From the cell containing the given text, extract its center point as (X, Y) coordinate. 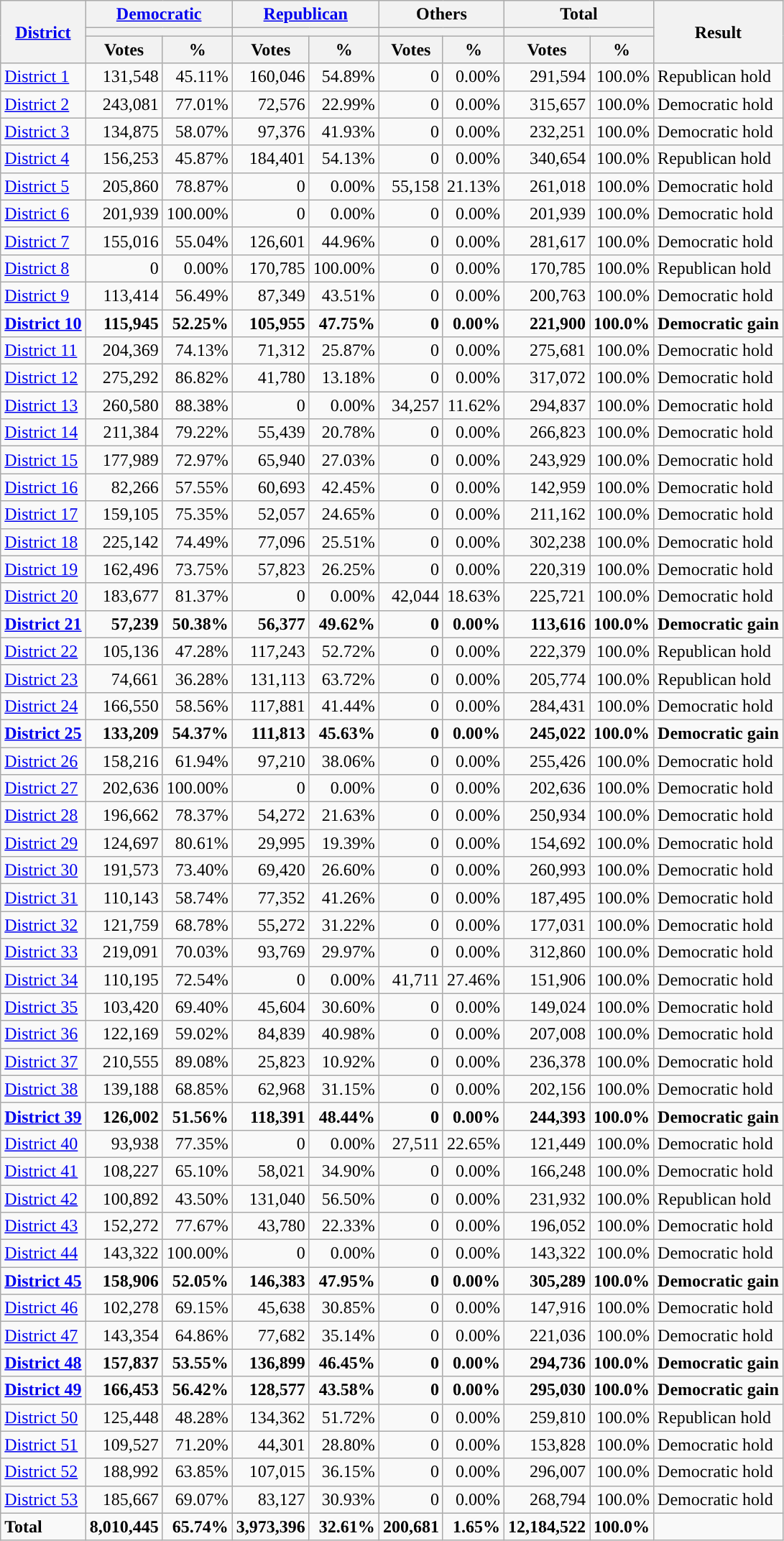
55.04% (197, 241)
29,995 (270, 843)
305,289 (546, 1281)
61.94% (197, 761)
107,015 (270, 1472)
68.78% (197, 925)
45.87% (197, 159)
71,312 (270, 351)
57.55% (197, 487)
185,667 (124, 1499)
154,692 (546, 843)
Republican (305, 14)
210,555 (124, 1062)
District 19 (43, 569)
60,693 (270, 487)
102,278 (124, 1308)
1.65% (473, 1527)
31.22% (343, 925)
103,420 (124, 1007)
District 30 (43, 870)
71.20% (197, 1445)
19.39% (343, 843)
District 26 (43, 761)
111,813 (270, 733)
84,839 (270, 1034)
183,677 (124, 597)
177,031 (546, 925)
24.65% (343, 515)
177,989 (124, 460)
160,046 (270, 77)
155,016 (124, 241)
340,654 (546, 159)
220,319 (546, 569)
25,823 (270, 1062)
74.49% (197, 542)
District 15 (43, 460)
41,711 (411, 980)
312,860 (546, 952)
46.45% (343, 1363)
122,169 (124, 1034)
29.97% (343, 952)
41.44% (343, 706)
126,601 (270, 241)
47.75% (343, 323)
121,759 (124, 925)
25.51% (343, 542)
211,384 (124, 433)
315,657 (546, 104)
59.02% (197, 1034)
56.49% (197, 295)
District 24 (43, 706)
88.38% (197, 405)
35.14% (343, 1335)
205,860 (124, 186)
143,354 (124, 1335)
77,096 (270, 542)
152,272 (124, 1226)
57,239 (124, 624)
District 22 (43, 651)
District 36 (43, 1034)
55,272 (270, 925)
28.80% (343, 1445)
77,682 (270, 1335)
District 5 (43, 186)
District (43, 32)
124,697 (124, 843)
73.75% (197, 569)
District 47 (43, 1335)
110,195 (124, 980)
District 16 (43, 487)
153,828 (546, 1445)
District 12 (43, 378)
26.25% (343, 569)
District 11 (43, 351)
200,681 (411, 1527)
284,431 (546, 706)
43,780 (270, 1226)
District 2 (43, 104)
97,376 (270, 132)
231,932 (546, 1198)
125,448 (124, 1417)
105,955 (270, 323)
136,899 (270, 1363)
41.93% (343, 132)
58,021 (270, 1171)
District 43 (43, 1226)
65.10% (197, 1171)
281,617 (546, 241)
30.85% (343, 1308)
131,040 (270, 1198)
District 50 (43, 1417)
295,030 (546, 1390)
10.92% (343, 1062)
22.33% (343, 1226)
134,362 (270, 1417)
243,081 (124, 104)
55,158 (411, 186)
District 31 (43, 898)
166,550 (124, 706)
30.60% (343, 1007)
244,393 (546, 1116)
48.28% (197, 1417)
81.37% (197, 597)
District 37 (43, 1062)
78.87% (197, 186)
26.60% (343, 870)
196,662 (124, 816)
District 25 (43, 733)
74,661 (124, 678)
District 52 (43, 1472)
158,906 (124, 1281)
21.63% (343, 816)
25.87% (343, 351)
131,548 (124, 77)
131,113 (270, 678)
District 14 (43, 433)
275,292 (124, 378)
221,900 (546, 323)
District 41 (43, 1171)
211,162 (546, 515)
District 29 (43, 843)
69.07% (197, 1499)
162,496 (124, 569)
20.78% (343, 433)
69.15% (197, 1308)
139,188 (124, 1089)
52.72% (343, 651)
261,018 (546, 186)
70.03% (197, 952)
45.63% (343, 733)
27,511 (411, 1144)
196,052 (546, 1226)
72,576 (270, 104)
54.37% (197, 733)
36.15% (343, 1472)
83,127 (270, 1499)
54.13% (343, 159)
77.01% (197, 104)
51.72% (343, 1417)
District 33 (43, 952)
District 48 (43, 1363)
District 28 (43, 816)
157,837 (124, 1363)
110,143 (124, 898)
158,216 (124, 761)
72.54% (197, 980)
District 39 (43, 1116)
225,142 (124, 542)
District 27 (43, 788)
52.25% (197, 323)
222,379 (546, 651)
Others (441, 14)
221,036 (546, 1335)
44.96% (343, 241)
115,945 (124, 323)
47.28% (197, 651)
146,383 (270, 1281)
District 35 (43, 1007)
219,091 (124, 952)
128,577 (270, 1390)
232,251 (546, 132)
District 13 (43, 405)
255,426 (546, 761)
80.61% (197, 843)
48.44% (343, 1116)
43.51% (343, 295)
District 32 (43, 925)
113,414 (124, 295)
District 49 (43, 1390)
41.26% (343, 898)
73.40% (197, 870)
225,721 (546, 597)
41,780 (270, 378)
District 53 (43, 1499)
202,156 (546, 1089)
58.07% (197, 132)
113,616 (546, 624)
55,439 (270, 433)
275,681 (546, 351)
51.56% (197, 1116)
42,044 (411, 597)
159,105 (124, 515)
Result (719, 32)
121,449 (546, 1144)
34.90% (343, 1171)
27.46% (473, 980)
118,391 (270, 1116)
294,736 (546, 1363)
District 42 (43, 1198)
District 40 (43, 1144)
82,266 (124, 487)
259,810 (546, 1417)
75.35% (197, 515)
65,940 (270, 460)
43.58% (343, 1390)
166,248 (546, 1171)
117,243 (270, 651)
12,184,522 (546, 1527)
126,002 (124, 1116)
District 45 (43, 1281)
243,929 (546, 460)
District 18 (43, 542)
22.65% (473, 1144)
45,604 (270, 1007)
87,349 (270, 295)
3,973,396 (270, 1527)
27.03% (343, 460)
142,959 (546, 487)
52,057 (270, 515)
191,573 (124, 870)
72.97% (197, 460)
54,272 (270, 816)
18.63% (473, 597)
149,024 (546, 1007)
54.89% (343, 77)
89.08% (197, 1062)
69,420 (270, 870)
205,774 (546, 678)
53.55% (197, 1363)
77.67% (197, 1226)
56,377 (270, 624)
District 38 (43, 1089)
294,837 (546, 405)
Democratic (159, 14)
207,008 (546, 1034)
260,580 (124, 405)
34,257 (411, 405)
117,881 (270, 706)
District 3 (43, 132)
13.18% (343, 378)
245,022 (546, 733)
77.35% (197, 1144)
204,369 (124, 351)
22.99% (343, 104)
11.62% (473, 405)
68.85% (197, 1089)
44,301 (270, 1445)
133,209 (124, 733)
317,072 (546, 378)
36.28% (197, 678)
77,352 (270, 898)
District 23 (43, 678)
47.95% (343, 1281)
District 17 (43, 515)
62,968 (270, 1089)
49.62% (343, 624)
105,136 (124, 651)
8,010,445 (124, 1527)
45,638 (270, 1308)
147,916 (546, 1308)
134,875 (124, 132)
156,253 (124, 159)
58.56% (197, 706)
21.13% (473, 186)
District 4 (43, 159)
151,906 (546, 980)
78.37% (197, 816)
302,238 (546, 542)
63.72% (343, 678)
166,453 (124, 1390)
38.06% (343, 761)
93,938 (124, 1144)
District 8 (43, 268)
250,934 (546, 816)
District 7 (43, 241)
69.40% (197, 1007)
50.38% (197, 624)
291,594 (546, 77)
District 46 (43, 1308)
District 20 (43, 597)
188,992 (124, 1472)
District 34 (43, 980)
31.15% (343, 1089)
45.11% (197, 77)
184,401 (270, 159)
236,378 (546, 1062)
40.98% (343, 1034)
100,892 (124, 1198)
268,794 (546, 1499)
District 10 (43, 323)
296,007 (546, 1472)
93,769 (270, 952)
266,823 (546, 433)
109,527 (124, 1445)
108,227 (124, 1171)
District 6 (43, 213)
79.22% (197, 433)
52.05% (197, 1281)
58.74% (197, 898)
56.50% (343, 1198)
District 9 (43, 295)
30.93% (343, 1499)
63.85% (197, 1472)
200,763 (546, 295)
97,210 (270, 761)
District 1 (43, 77)
32.61% (343, 1527)
64.86% (197, 1335)
District 44 (43, 1253)
74.13% (197, 351)
42.45% (343, 487)
86.82% (197, 378)
65.74% (197, 1527)
District 51 (43, 1445)
57,823 (270, 569)
District 21 (43, 624)
187,495 (546, 898)
56.42% (197, 1390)
43.50% (197, 1198)
260,993 (546, 870)
